Capture the cell that displays the provided text and extract its (x, y) central coordinate. 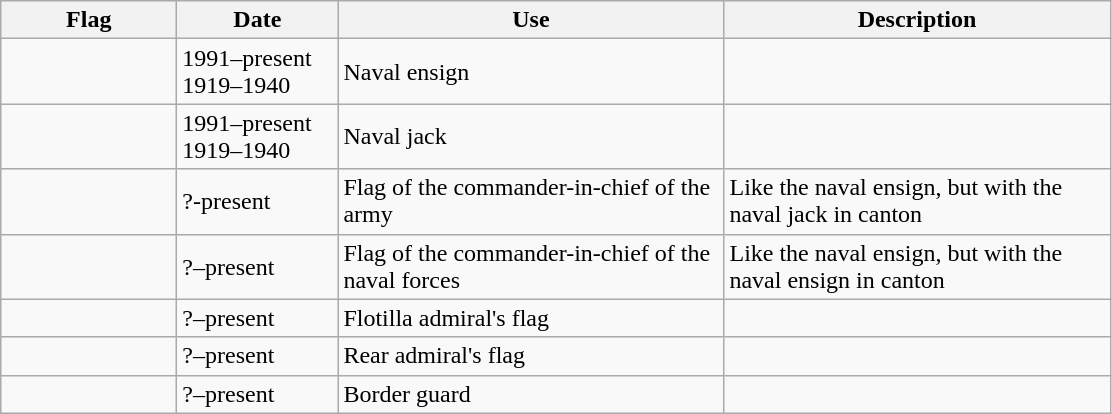
Border guard (531, 394)
Flotilla admiral's flag (531, 318)
Naval ensign (531, 72)
Flag (89, 20)
Rear admiral's flag (531, 356)
Like the naval ensign, but with the naval ensign in canton (917, 266)
Description (917, 20)
Flag of the commander-in-chief of the army (531, 202)
Flag of the commander-in-chief of the naval forces (531, 266)
Like the naval ensign, but with the naval jack in canton (917, 202)
Date (258, 20)
Use (531, 20)
Naval jack (531, 136)
?-present (258, 202)
